Extract the (x, y) coordinate from the center of the cell holding the provided text.  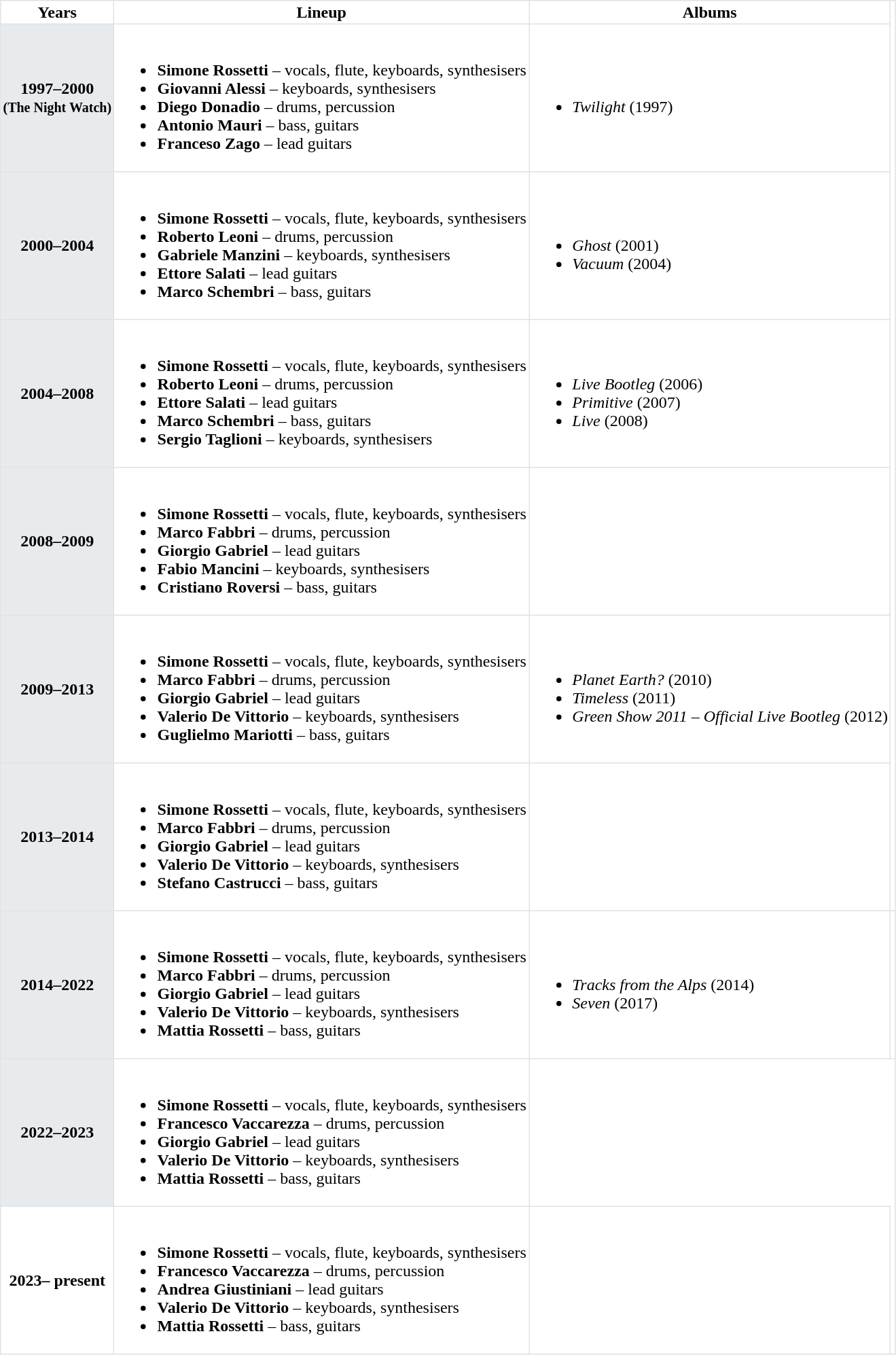
2009–2013 (57, 689)
2013–2014 (57, 837)
Lineup (322, 12)
Albums (710, 12)
2023– present (57, 1280)
2022–2023 (57, 1133)
1997–2000(The Night Watch) (57, 98)
Planet Earth? (2010)Timeless (2011)Green Show 2011 – Official Live Bootleg (2012) (710, 689)
2014–2022 (57, 985)
Ghost (2001)Vacuum (2004) (710, 246)
Twilight (1997) (710, 98)
Live Bootleg (2006)Primitive (2007)Live (2008) (710, 393)
2004–2008 (57, 393)
2000–2004 (57, 246)
Years (57, 12)
2008–2009 (57, 542)
Tracks from the Alps (2014)Seven (2017) (710, 985)
